Detect which cell encompasses the target text, then output its [X, Y] center coordinate. 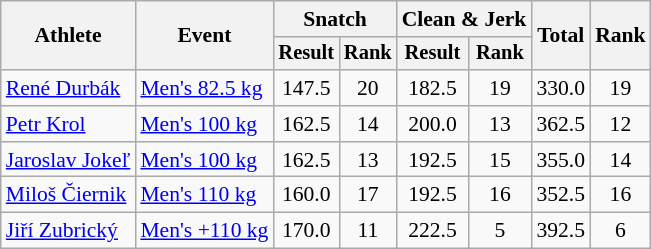
355.0 [560, 160]
11 [368, 231]
Total [560, 36]
Petr Krol [68, 124]
17 [368, 195]
170.0 [306, 231]
Men's 82.5 kg [204, 88]
362.5 [560, 124]
222.5 [433, 231]
Snatch [334, 19]
160.0 [306, 195]
Miloš Čiernik [68, 195]
Jaroslav Jokeľ [68, 160]
5 [500, 231]
392.5 [560, 231]
Men's 110 kg [204, 195]
200.0 [433, 124]
Athlete [68, 36]
Clean & Jerk [464, 19]
182.5 [433, 88]
Men's +110 kg [204, 231]
147.5 [306, 88]
20 [368, 88]
René Durbák [68, 88]
6 [620, 231]
330.0 [560, 88]
Event [204, 36]
15 [500, 160]
352.5 [560, 195]
Jiří Zubrický [68, 231]
12 [620, 124]
